Extract the (X, Y) coordinate from the center of the cell holding the provided text.  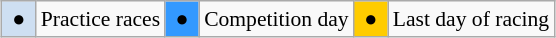
Practice races (100, 19)
Competition day (276, 19)
Last day of racing (472, 19)
